Output the [x, y] coordinate of the center of the cell containing the given text.  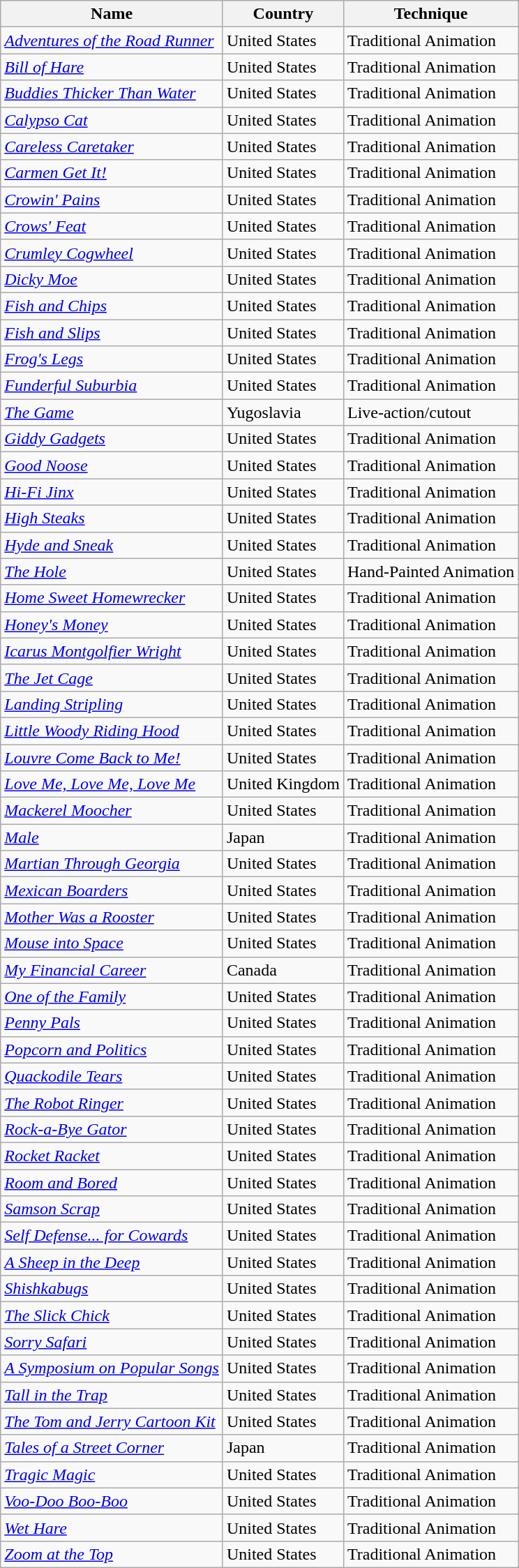
Little Woody Riding Hood [112, 731]
Shishkabugs [112, 1289]
High Steaks [112, 518]
Funderful Suburbia [112, 386]
Crows' Feat [112, 226]
Zoom at the Top [112, 1554]
Sorry Safari [112, 1342]
Calypso Cat [112, 120]
Tragic Magic [112, 1474]
Carmen Get It! [112, 173]
The Game [112, 412]
Buddies Thicker Than Water [112, 94]
Crowin' Pains [112, 200]
Yugoslavia [283, 412]
Penny Pals [112, 1023]
Country [283, 14]
The Hole [112, 572]
Fish and Chips [112, 306]
Popcorn and Politics [112, 1050]
Crumley Cogwheel [112, 253]
Icarus Montgolfier Wright [112, 651]
Honey's Money [112, 625]
Technique [430, 14]
United Kingdom [283, 784]
Good Noose [112, 465]
One of the Family [112, 996]
Fish and Slips [112, 333]
A Sheep in the Deep [112, 1262]
The Jet Cage [112, 678]
The Tom and Jerry Cartoon Kit [112, 1421]
Giddy Gadgets [112, 439]
A Symposium on Popular Songs [112, 1368]
Dicky Moe [112, 279]
Voo-Doo Boo-Boo [112, 1501]
My Financial Career [112, 970]
Rocket Racket [112, 1156]
Tales of a Street Corner [112, 1448]
Landing Stripling [112, 704]
Love Me, Love Me, Love Me [112, 784]
Name [112, 14]
Mother Was a Rooster [112, 917]
Quackodile Tears [112, 1076]
Tall in the Trap [112, 1395]
Mexican Boarders [112, 890]
Careless Caretaker [112, 147]
Frog's Legs [112, 359]
Canada [283, 970]
Self Defense... for Cowards [112, 1236]
Wet Hare [112, 1528]
Male [112, 837]
Mouse into Space [112, 943]
Samson Scrap [112, 1209]
Mackerel Moocher [112, 811]
Hyde and Sneak [112, 545]
Hi-Fi Jinx [112, 492]
Hand-Painted Animation [430, 572]
Home Sweet Homewrecker [112, 598]
Louvre Come Back to Me! [112, 757]
Adventures of the Road Runner [112, 40]
Room and Bored [112, 1183]
Rock-a-Bye Gator [112, 1129]
Bill of Hare [112, 67]
The Slick Chick [112, 1315]
The Robot Ringer [112, 1103]
Martian Through Georgia [112, 864]
Live-action/cutout [430, 412]
